Return the (x, y) coordinate for the center point of the cell that contains the specified text.  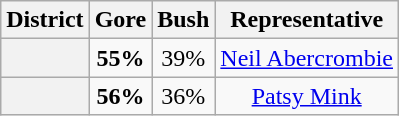
56% (120, 96)
Representative (307, 20)
Gore (120, 20)
Neil Abercrombie (307, 58)
Patsy Mink (307, 96)
District (45, 20)
36% (184, 96)
Bush (184, 20)
39% (184, 58)
55% (120, 58)
